Detect which cell encompasses the target text, then output its [X, Y] center coordinate. 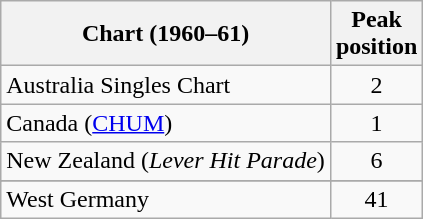
Australia Singles Chart [166, 85]
2 [376, 85]
6 [376, 161]
1 [376, 123]
Peakposition [376, 34]
Canada (CHUM) [166, 123]
West Germany [166, 199]
41 [376, 199]
Chart (1960–61) [166, 34]
New Zealand (Lever Hit Parade) [166, 161]
